Locate the cell with the specified text and output its (x, y) center coordinate. 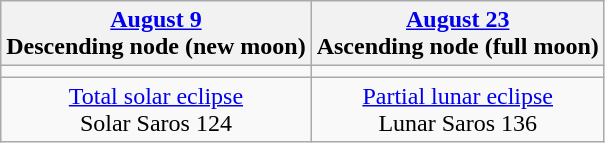
Partial lunar eclipseLunar Saros 136 (458, 110)
Total solar eclipseSolar Saros 124 (156, 110)
August 23Ascending node (full moon) (458, 34)
August 9Descending node (new moon) (156, 34)
